Capture the cell that displays the provided text and extract its [x, y] central coordinate. 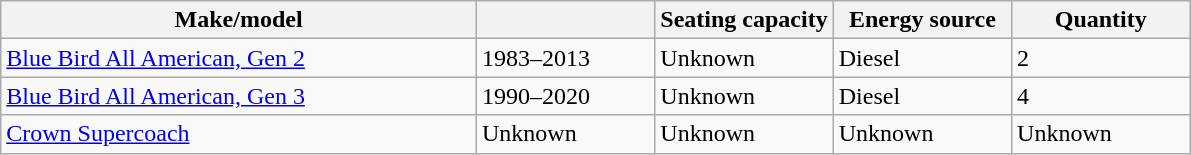
2 [1101, 58]
Blue Bird All American, Gen 3 [239, 96]
Quantity [1101, 20]
Make/model [239, 20]
Crown Supercoach [239, 134]
Seating capacity [744, 20]
Energy source [922, 20]
1983–2013 [565, 58]
1990–2020 [565, 96]
4 [1101, 96]
Blue Bird All American, Gen 2 [239, 58]
